Detect which cell encompasses the target text, then output its [x, y] center coordinate. 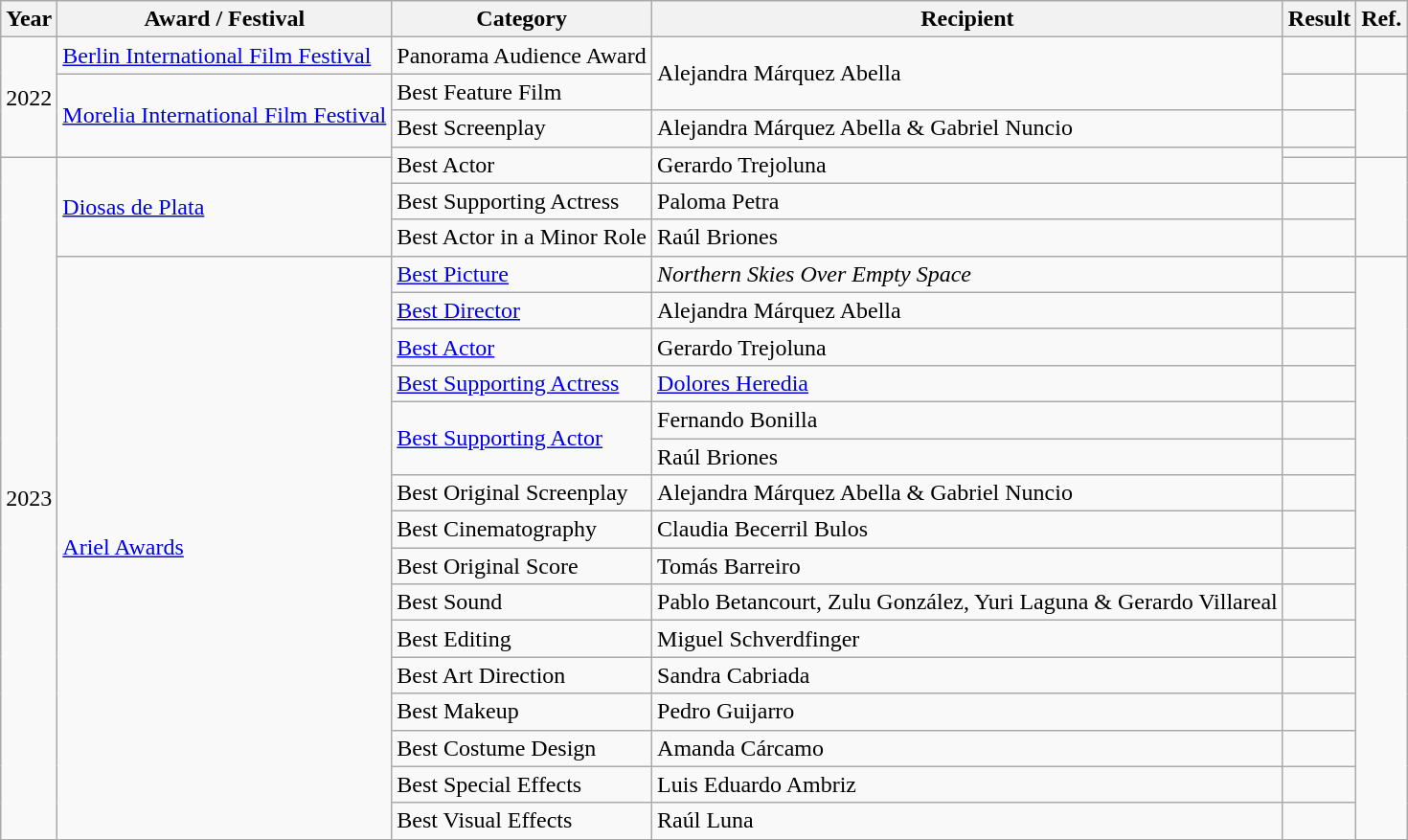
Best Original Score [522, 566]
Morelia International Film Festival [224, 115]
Ariel Awards [224, 548]
Diosas de Plata [224, 207]
Result [1319, 19]
Year [29, 19]
2022 [29, 98]
2023 [29, 498]
Best Picture [522, 274]
Raúl Luna [967, 821]
Best Cinematography [522, 530]
Tomás Barreiro [967, 566]
Dolores Heredia [967, 383]
Pablo Betancourt, Zulu González, Yuri Laguna & Gerardo Villareal [967, 602]
Best Supporting Actor [522, 438]
Best Special Effects [522, 784]
Amanda Cárcamo [967, 748]
Best Editing [522, 639]
Award / Festival [224, 19]
Ref. [1381, 19]
Fernando Bonilla [967, 420]
Northern Skies Over Empty Space [967, 274]
Miguel Schverdfinger [967, 639]
Best Costume Design [522, 748]
Pedro Guijarro [967, 712]
Best Sound [522, 602]
Recipient [967, 19]
Category [522, 19]
Best Feature Film [522, 92]
Best Makeup [522, 712]
Paloma Petra [967, 201]
Best Screenplay [522, 128]
Panorama Audience Award [522, 56]
Best Director [522, 310]
Claudia Becerril Bulos [967, 530]
Berlin International Film Festival [224, 56]
Best Actor in a Minor Role [522, 238]
Best Visual Effects [522, 821]
Luis Eduardo Ambriz [967, 784]
Best Art Direction [522, 675]
Sandra Cabriada [967, 675]
Best Original Screenplay [522, 493]
